Find where the given text appears and provide that cell's center as (x, y) coordinate. 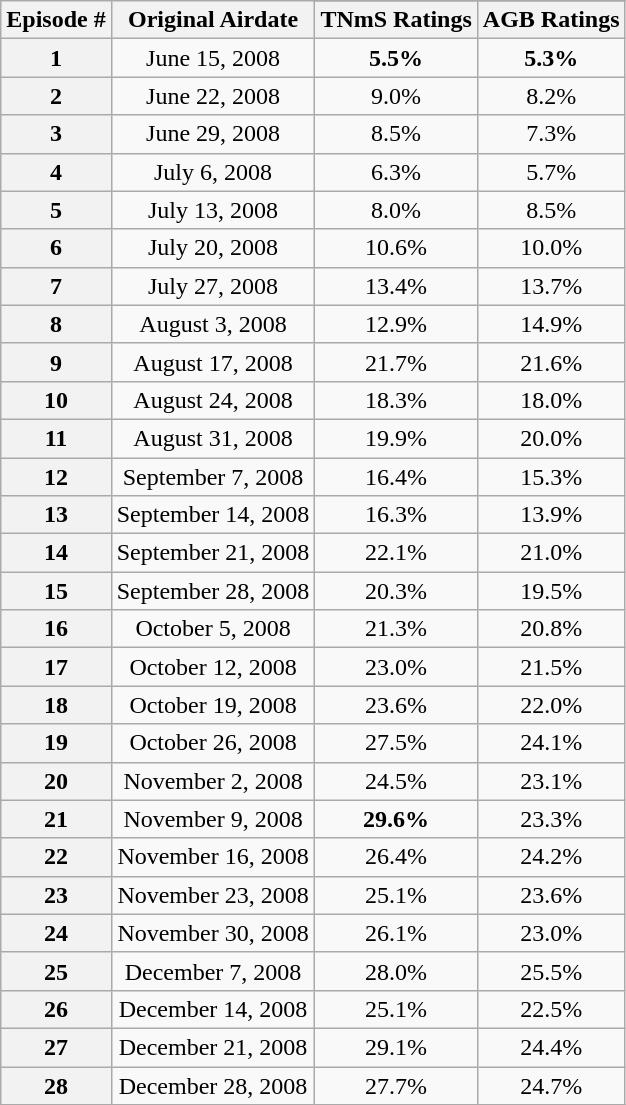
October 19, 2008 (213, 705)
September 7, 2008 (213, 477)
June 29, 2008 (213, 134)
October 26, 2008 (213, 743)
December 14, 2008 (213, 1009)
21.5% (551, 667)
15.3% (551, 477)
8.0% (396, 210)
24.1% (551, 743)
November 23, 2008 (213, 895)
2 (56, 96)
July 13, 2008 (213, 210)
3 (56, 134)
13.4% (396, 286)
18.0% (551, 400)
24.7% (551, 1085)
August 3, 2008 (213, 324)
16.4% (396, 477)
October 5, 2008 (213, 629)
20 (56, 781)
16 (56, 629)
10.0% (551, 248)
6 (56, 248)
November 30, 2008 (213, 933)
26 (56, 1009)
6.3% (396, 172)
AGB Ratings (551, 20)
12 (56, 477)
29.6% (396, 819)
1 (56, 58)
27.7% (396, 1085)
9 (56, 362)
9.0% (396, 96)
8.2% (551, 96)
17 (56, 667)
November 16, 2008 (213, 857)
28 (56, 1085)
December 7, 2008 (213, 971)
12.9% (396, 324)
7 (56, 286)
21.3% (396, 629)
13.9% (551, 515)
23.3% (551, 819)
18 (56, 705)
21 (56, 819)
4 (56, 172)
5.3% (551, 58)
November 2, 2008 (213, 781)
27 (56, 1047)
October 12, 2008 (213, 667)
28.0% (396, 971)
23 (56, 895)
18.3% (396, 400)
5.5% (396, 58)
20.0% (551, 438)
24 (56, 933)
24.2% (551, 857)
10 (56, 400)
23.1% (551, 781)
TNmS Ratings (396, 20)
21.6% (551, 362)
November 9, 2008 (213, 819)
13 (56, 515)
20.8% (551, 629)
27.5% (396, 743)
29.1% (396, 1047)
14.9% (551, 324)
20.3% (396, 591)
22.0% (551, 705)
19.5% (551, 591)
Episode # (56, 20)
July 27, 2008 (213, 286)
10.6% (396, 248)
Original Airdate (213, 20)
December 21, 2008 (213, 1047)
21.7% (396, 362)
24.4% (551, 1047)
September 14, 2008 (213, 515)
August 17, 2008 (213, 362)
August 31, 2008 (213, 438)
September 28, 2008 (213, 591)
August 24, 2008 (213, 400)
13.7% (551, 286)
5.7% (551, 172)
7.3% (551, 134)
September 21, 2008 (213, 553)
14 (56, 553)
22 (56, 857)
26.4% (396, 857)
11 (56, 438)
December 28, 2008 (213, 1085)
26.1% (396, 933)
June 22, 2008 (213, 96)
22.1% (396, 553)
8 (56, 324)
15 (56, 591)
24.5% (396, 781)
19.9% (396, 438)
22.5% (551, 1009)
19 (56, 743)
July 20, 2008 (213, 248)
16.3% (396, 515)
June 15, 2008 (213, 58)
July 6, 2008 (213, 172)
25.5% (551, 971)
5 (56, 210)
21.0% (551, 553)
25 (56, 971)
